Pinpoint the cell where the given text exists, returning its (x, y) midpoint coordinate. 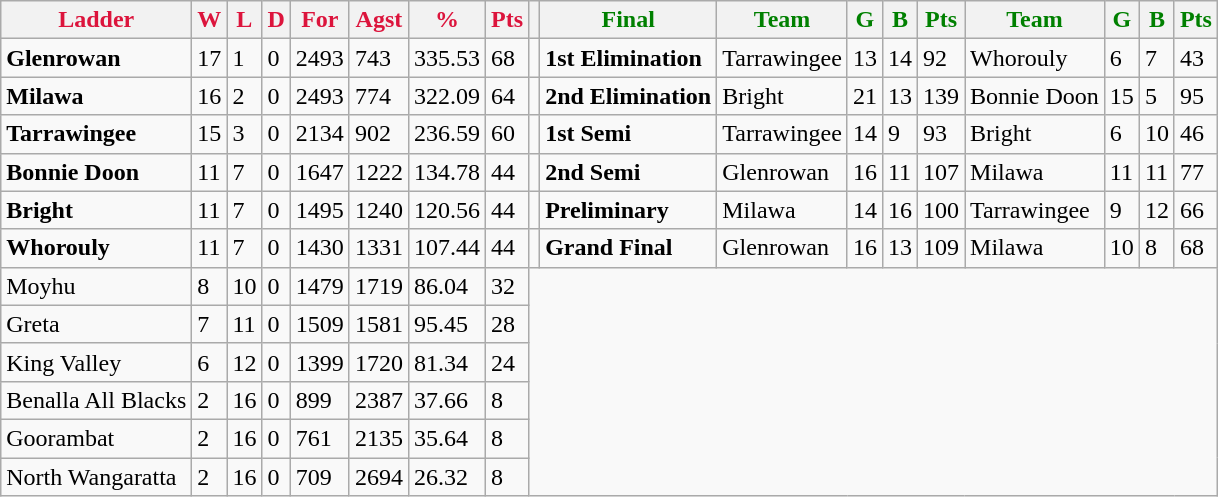
139 (942, 96)
902 (378, 134)
761 (320, 438)
92 (942, 58)
For (320, 20)
D (276, 20)
35.64 (446, 438)
Preliminary (628, 210)
2nd Elimination (628, 96)
Moyhu (96, 286)
Final (628, 20)
774 (378, 96)
Grand Final (628, 248)
2694 (378, 477)
1430 (320, 248)
86.04 (446, 286)
2134 (320, 134)
1509 (320, 324)
100 (942, 210)
Benalla All Blacks (96, 400)
134.78 (446, 172)
3 (244, 134)
66 (1196, 210)
322.09 (446, 96)
1240 (378, 210)
L (244, 20)
Agst (378, 20)
46 (1196, 134)
1222 (378, 172)
1495 (320, 210)
236.59 (446, 134)
W (210, 20)
95 (1196, 96)
335.53 (446, 58)
1647 (320, 172)
Goorambat (96, 438)
60 (508, 134)
2nd Semi (628, 172)
1st Semi (628, 134)
1720 (378, 362)
93 (942, 134)
43 (1196, 58)
107 (942, 172)
% (446, 20)
95.45 (446, 324)
109 (942, 248)
26.32 (446, 477)
32 (508, 286)
107.44 (446, 248)
743 (378, 58)
77 (1196, 172)
1 (244, 58)
Ladder (96, 20)
Greta (96, 324)
2135 (378, 438)
1331 (378, 248)
37.66 (446, 400)
North Wangaratta (96, 477)
28 (508, 324)
899 (320, 400)
24 (508, 362)
1st Elimination (628, 58)
81.34 (446, 362)
64 (508, 96)
17 (210, 58)
2387 (378, 400)
120.56 (446, 210)
21 (864, 96)
1719 (378, 286)
5 (1156, 96)
1479 (320, 286)
709 (320, 477)
King Valley (96, 362)
1399 (320, 362)
1581 (378, 324)
